Capture the cell that displays the provided text and extract its [x, y] central coordinate. 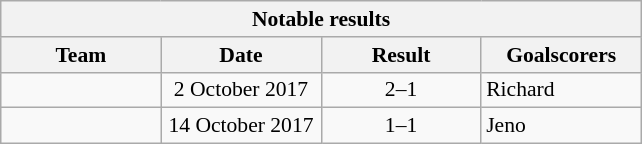
1–1 [401, 126]
14 October 2017 [241, 126]
Result [401, 55]
Richard [561, 90]
Team [81, 55]
Date [241, 55]
Goalscorers [561, 55]
2 October 2017 [241, 90]
Notable results [321, 19]
Jeno [561, 126]
2–1 [401, 90]
